Pinpoint the cell where the given text exists, returning its (x, y) midpoint coordinate. 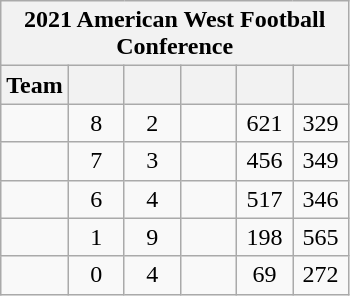
9 (152, 237)
349 (321, 161)
346 (321, 199)
272 (321, 275)
517 (264, 199)
6 (96, 199)
329 (321, 123)
0 (96, 275)
8 (96, 123)
456 (264, 161)
69 (264, 275)
1 (96, 237)
198 (264, 237)
621 (264, 123)
2021 American West Football Conference (175, 34)
2 (152, 123)
3 (152, 161)
565 (321, 237)
7 (96, 161)
Team (35, 85)
